Identify which cell holds the provided text, then report its [X, Y] central coordinate. 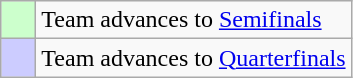
Team advances to Semifinals [194, 20]
Team advances to Quarterfinals [194, 58]
